Determine the (x, y) coordinate at the center of the cell enclosing the given text.  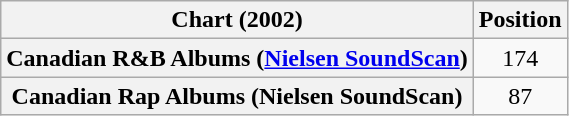
Canadian R&B Albums (Nielsen SoundScan) (238, 58)
174 (520, 58)
Canadian Rap Albums (Nielsen SoundScan) (238, 96)
Position (520, 20)
87 (520, 96)
Chart (2002) (238, 20)
